Locate the cell with the specified text and output its (x, y) center coordinate. 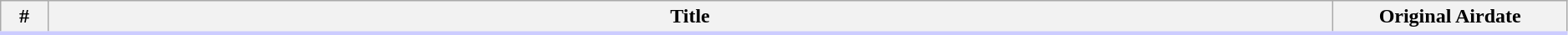
Title (690, 17)
# (24, 17)
Original Airdate (1450, 17)
